Return [x, y] of the center of cell containing provided text 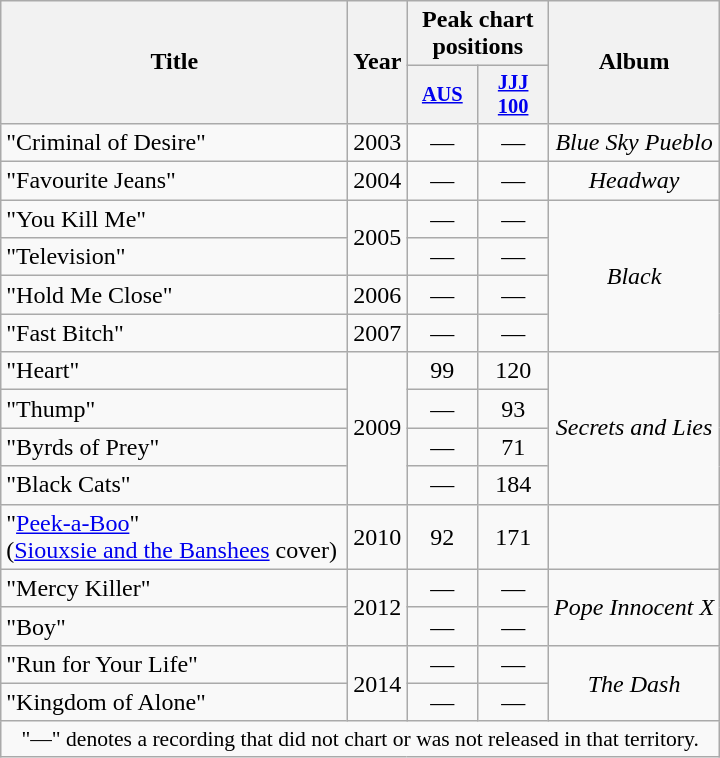
2006 [378, 295]
"Criminal of Desire" [174, 142]
"You Kill Me" [174, 219]
"Fast Bitch" [174, 333]
2007 [378, 333]
"Peek-a-Boo"(Siouxsie and the Banshees cover) [174, 536]
"Black Cats" [174, 485]
2010 [378, 536]
2004 [378, 181]
2009 [378, 428]
"Kingdom of Alone" [174, 702]
171 [514, 536]
Peak chartpositions [478, 34]
Album [634, 62]
71 [514, 447]
JJJ 100 [514, 95]
"Television" [174, 257]
184 [514, 485]
"Run for Your Life" [174, 664]
The Dash [634, 683]
"Boy" [174, 626]
99 [442, 371]
92 [442, 536]
"Mercy Killer" [174, 588]
93 [514, 409]
Headway [634, 181]
AUS [442, 95]
2012 [378, 607]
Secrets and Lies [634, 428]
Blue Sky Pueblo [634, 142]
Title [174, 62]
"Hold Me Close" [174, 295]
"Heart" [174, 371]
"—" denotes a recording that did not chart or was not released in that territory. [360, 739]
"Byrds of Prey" [174, 447]
Pope Innocent X [634, 607]
120 [514, 371]
2005 [378, 238]
"Favourite Jeans" [174, 181]
2003 [378, 142]
2014 [378, 683]
Year [378, 62]
"Thump" [174, 409]
Black [634, 276]
